Determine the (X, Y) coordinate at the center of the cell enclosing the given text.  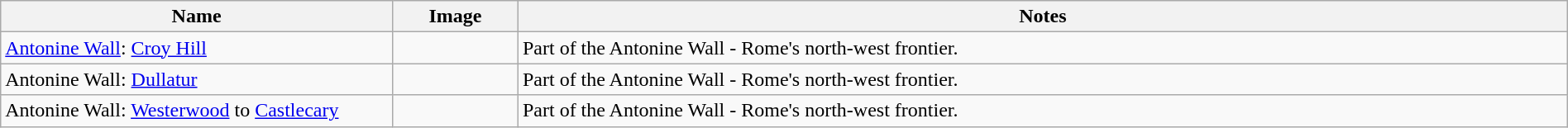
Antonine Wall: Croy Hill (197, 48)
Antonine Wall: Dullatur (197, 79)
Notes (1042, 17)
Name (197, 17)
Image (455, 17)
Antonine Wall: Westerwood to Castlecary (197, 111)
